Detect which cell encompasses the target text, then output its (x, y) center coordinate. 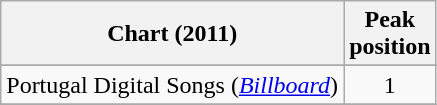
Peakposition (390, 34)
Portugal Digital Songs (Billboard) (172, 85)
Chart (2011) (172, 34)
1 (390, 85)
